Scan for the cell matching the given text and deliver its (X, Y) coordinate at center. 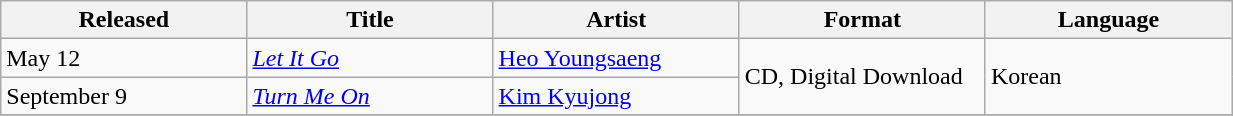
Released (124, 20)
September 9 (124, 96)
Language (1108, 20)
Title (370, 20)
CD, Digital Download (862, 77)
Heo Youngsaeng (616, 58)
Artist (616, 20)
Turn Me On (370, 96)
Korean (1108, 77)
Let It Go (370, 58)
Format (862, 20)
May 12 (124, 58)
Kim Kyujong (616, 96)
